Determine the [X, Y] coordinate at the center of the cell enclosing the given text.  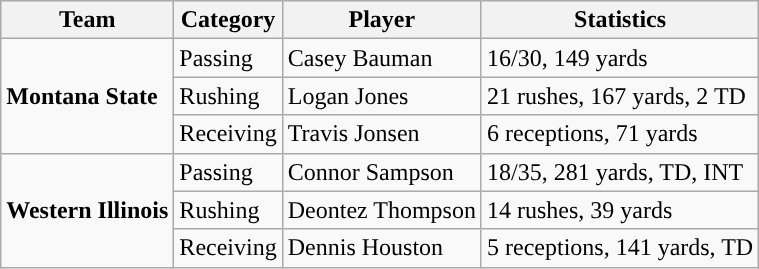
5 receptions, 141 yards, TD [620, 248]
Travis Jonsen [382, 134]
6 receptions, 71 yards [620, 134]
18/35, 281 yards, TD, INT [620, 172]
Player [382, 20]
Deontez Thompson [382, 210]
Statistics [620, 20]
Casey Bauman [382, 58]
Logan Jones [382, 96]
21 rushes, 167 yards, 2 TD [620, 96]
14 rushes, 39 yards [620, 210]
16/30, 149 yards [620, 58]
Team [88, 20]
Connor Sampson [382, 172]
Western Illinois [88, 210]
Montana State [88, 96]
Category [228, 20]
Dennis Houston [382, 248]
